Extract the [X, Y] coordinate from the center of the cell holding the provided text.  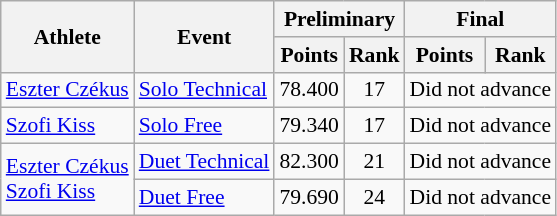
Athlete [68, 36]
Eszter Czékus [68, 90]
Szofi Kiss [68, 126]
79.690 [308, 197]
78.400 [308, 90]
Eszter CzékusSzofi Kiss [68, 180]
Duet Free [204, 197]
Preliminary [339, 19]
Event [204, 36]
24 [374, 197]
82.300 [308, 162]
Final [480, 19]
79.340 [308, 126]
Solo Technical [204, 90]
Solo Free [204, 126]
Duet Technical [204, 162]
21 [374, 162]
